Identify which cell holds the provided text, then report its (X, Y) central coordinate. 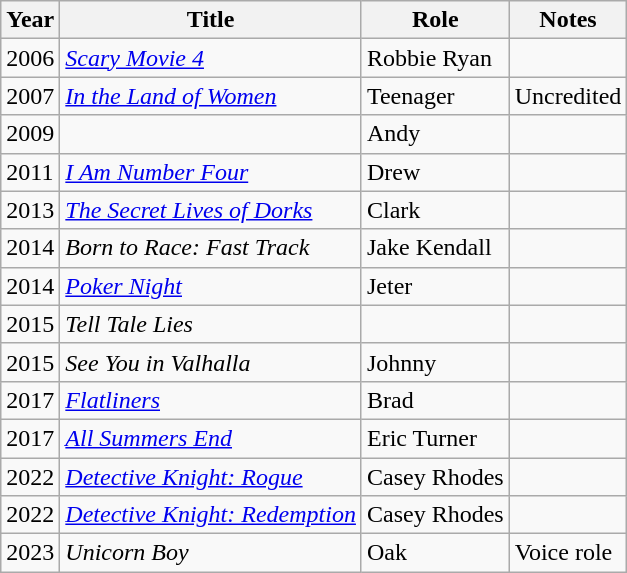
Detective Knight: Rogue (211, 477)
Notes (568, 20)
I Am Number Four (211, 172)
2007 (30, 96)
Andy (435, 134)
Eric Turner (435, 438)
In the Land of Women (211, 96)
2009 (30, 134)
2013 (30, 210)
See You in Valhalla (211, 362)
Oak (435, 553)
Born to Race: Fast Track (211, 248)
Teenager (435, 96)
Jeter (435, 286)
Johnny (435, 362)
Unicorn Boy (211, 553)
Clark (435, 210)
Role (435, 20)
Scary Movie 4 (211, 58)
Voice role (568, 553)
Brad (435, 400)
Flatliners (211, 400)
Uncredited (568, 96)
Poker Night (211, 286)
2023 (30, 553)
Drew (435, 172)
Tell Tale Lies (211, 324)
2011 (30, 172)
Title (211, 20)
2006 (30, 58)
Jake Kendall (435, 248)
Year (30, 20)
Robbie Ryan (435, 58)
All Summers End (211, 438)
The Secret Lives of Dorks (211, 210)
Detective Knight: Redemption (211, 515)
